Locate the cell with the specified text and output its (x, y) center coordinate. 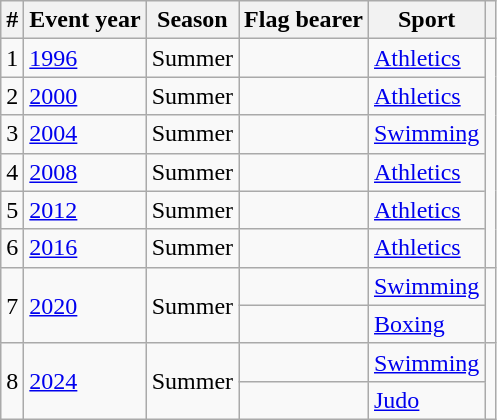
4 (12, 172)
7 (12, 305)
Boxing (426, 324)
Event year (85, 20)
Season (192, 20)
Flag bearer (304, 20)
2016 (85, 248)
# (12, 20)
6 (12, 248)
1 (12, 58)
5 (12, 210)
2 (12, 96)
2012 (85, 210)
2024 (85, 381)
2004 (85, 134)
1996 (85, 58)
2020 (85, 305)
2000 (85, 96)
8 (12, 381)
3 (12, 134)
Judo (426, 400)
Sport (426, 20)
2008 (85, 172)
